Locate the cell with the specified text and output its [X, Y] center coordinate. 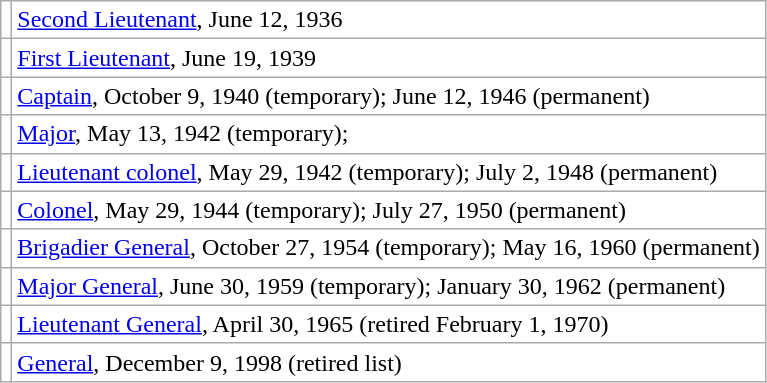
Brigadier General, October 27, 1954 (temporary); May 16, 1960 (permanent) [388, 248]
General, December 9, 1998 (retired list) [388, 362]
Major, May 13, 1942 (temporary); [388, 134]
First Lieutenant, June 19, 1939 [388, 58]
Second Lieutenant, June 12, 1936 [388, 20]
Lieutenant General, April 30, 1965 (retired February 1, 1970) [388, 324]
Colonel, May 29, 1944 (temporary); July 27, 1950 (permanent) [388, 210]
Lieutenant colonel, May 29, 1942 (temporary); July 2, 1948 (permanent) [388, 172]
Major General, June 30, 1959 (temporary); January 30, 1962 (permanent) [388, 286]
Captain, October 9, 1940 (temporary); June 12, 1946 (permanent) [388, 96]
